Pinpoint the cell where the given text exists, returning its (X, Y) midpoint coordinate. 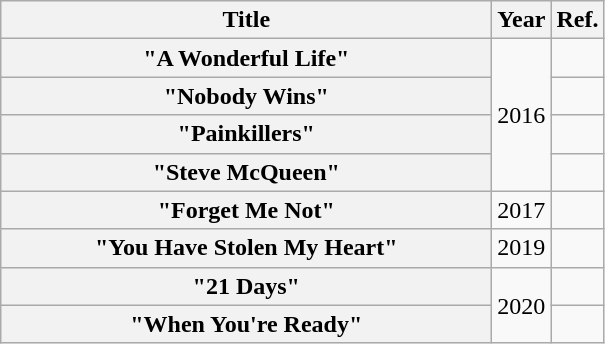
"You Have Stolen My Heart" (246, 248)
"Steve McQueen" (246, 172)
2016 (522, 115)
"Painkillers" (246, 134)
"When You're Ready" (246, 324)
"A Wonderful Life" (246, 58)
"21 Days" (246, 286)
2020 (522, 305)
"Forget Me Not" (246, 210)
Title (246, 20)
"Nobody Wins" (246, 96)
Ref. (578, 20)
Year (522, 20)
2019 (522, 248)
2017 (522, 210)
